Identify which cell holds the provided text, then report its (x, y) central coordinate. 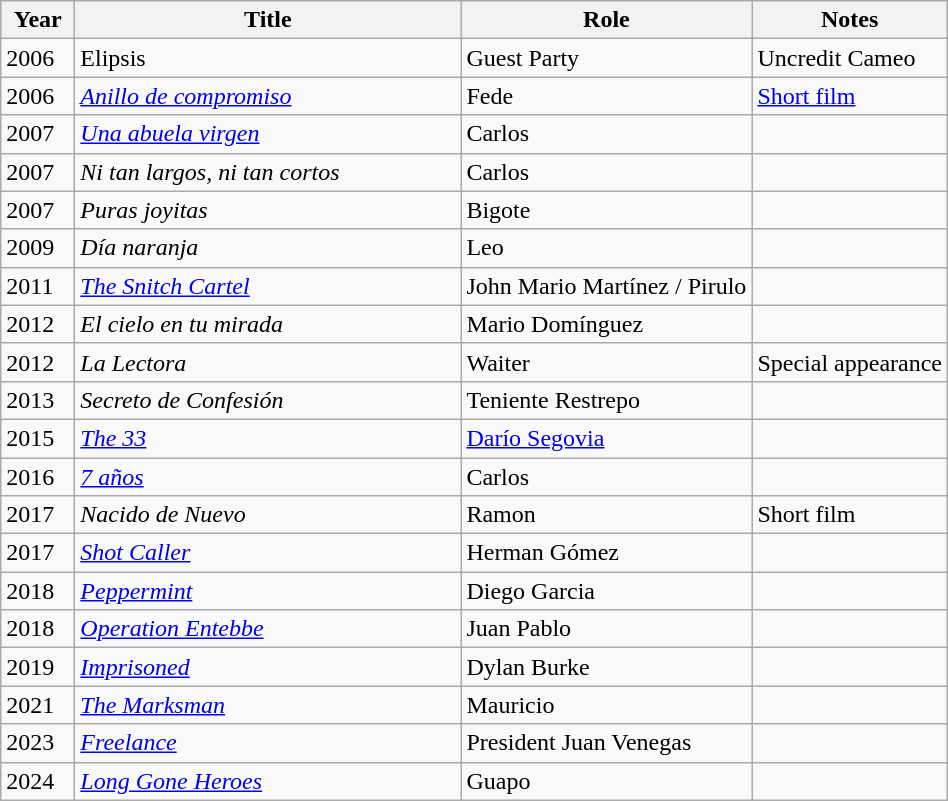
Peppermint (268, 591)
2021 (38, 705)
Día naranja (268, 248)
2016 (38, 477)
Guest Party (606, 58)
Fede (606, 96)
Ni tan largos, ni tan cortos (268, 172)
Freelance (268, 743)
Mario Domínguez (606, 324)
7 años (268, 477)
2019 (38, 667)
Teniente Restrepo (606, 400)
Shot Caller (268, 553)
Notes (850, 20)
Anillo de compromiso (268, 96)
Dylan Burke (606, 667)
La Lectora (268, 362)
Bigote (606, 210)
Role (606, 20)
The Snitch Cartel (268, 286)
Special appearance (850, 362)
2024 (38, 781)
John Mario Martínez / Pirulo (606, 286)
2011 (38, 286)
2009 (38, 248)
Year (38, 20)
2023 (38, 743)
Ramon (606, 515)
Una abuela virgen (268, 134)
President Juan Venegas (606, 743)
The 33 (268, 438)
Puras joyitas (268, 210)
Darío Segovia (606, 438)
Imprisoned (268, 667)
2015 (38, 438)
Nacido de Nuevo (268, 515)
The Marksman (268, 705)
Mauricio (606, 705)
Leo (606, 248)
Title (268, 20)
Herman Gómez (606, 553)
Uncredit Cameo (850, 58)
Operation Entebbe (268, 629)
Guapo (606, 781)
Juan Pablo (606, 629)
Elipsis (268, 58)
Secreto de Confesión (268, 400)
2013 (38, 400)
Long Gone Heroes (268, 781)
Diego Garcia (606, 591)
Waiter (606, 362)
El cielo en tu mirada (268, 324)
